Extract the (X, Y) coordinate from the center of the cell holding the provided text.  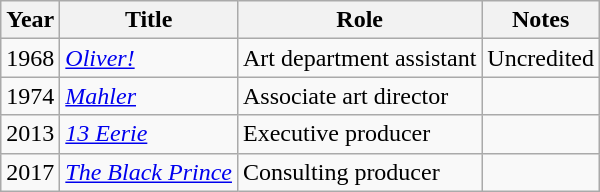
Year (30, 20)
Title (149, 20)
1968 (30, 58)
Consulting producer (359, 172)
2013 (30, 134)
Role (359, 20)
Uncredited (541, 58)
Notes (541, 20)
1974 (30, 96)
Mahler (149, 96)
Associate art director (359, 96)
The Black Prince (149, 172)
13 Eerie (149, 134)
Executive producer (359, 134)
Art department assistant (359, 58)
Oliver! (149, 58)
2017 (30, 172)
